Return the (X, Y) coordinate for the center point of the cell that contains the specified text.  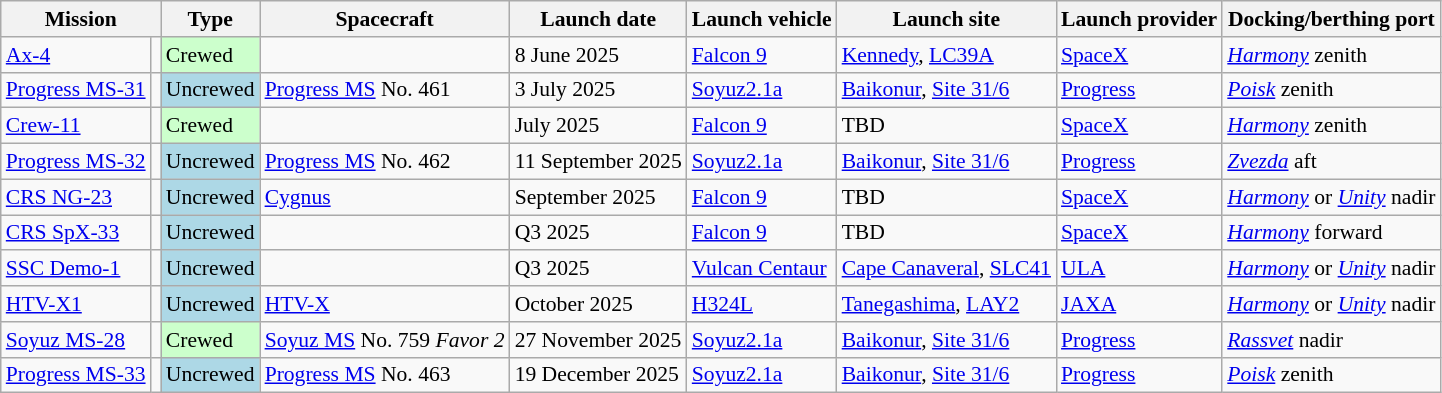
Launch date (598, 19)
CRS SpX-33 (76, 233)
Type (210, 19)
Docking/berthing port (1331, 19)
Launch site (946, 19)
Harmony forward (1331, 233)
3 July 2025 (598, 90)
Soyuz MS-28 (76, 340)
JAXA (1139, 304)
Kennedy, LC39A (946, 55)
Soyuz MS No. 759 Favor 2 (385, 340)
CRS NG-23 (76, 197)
July 2025 (598, 126)
11 September 2025 (598, 162)
SSC Demo-1 (76, 269)
HTV-X (385, 304)
Vulcan Centaur (762, 269)
Progress MS-31 (76, 90)
ULA (1139, 269)
Progress MS-32 (76, 162)
September 2025 (598, 197)
October 2025 (598, 304)
Cygnus (385, 197)
8 June 2025 (598, 55)
Ax-4 (76, 55)
Progress MS No. 462 (385, 162)
HTV-X1 (76, 304)
Progress MS No. 463 (385, 375)
Crew-11 (76, 126)
Rassvet nadir (1331, 340)
Launch vehicle (762, 19)
Progress MS-33 (76, 375)
Spacecraft (385, 19)
27 November 2025 (598, 340)
H324L (762, 304)
19 December 2025 (598, 375)
Tanegashima, LAY2 (946, 304)
Progress MS No. 461 (385, 90)
Mission (81, 19)
Launch provider (1139, 19)
Cape Canaveral, SLC41 (946, 269)
Zvezda aft (1331, 162)
